Capture the cell that displays the provided text and extract its (X, Y) central coordinate. 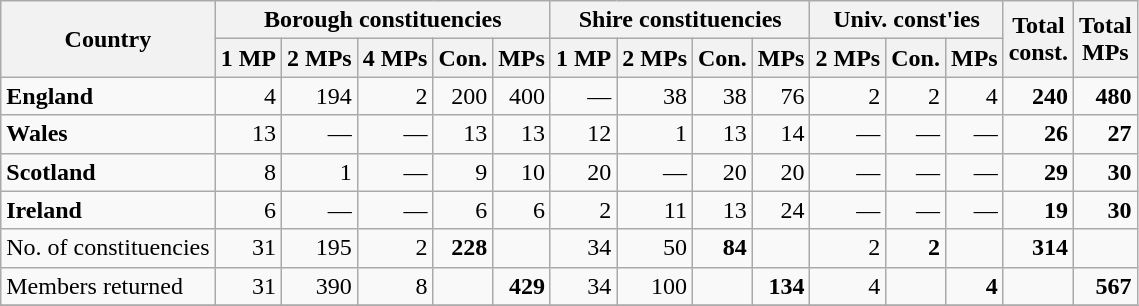
429 (522, 286)
134 (781, 286)
314 (1038, 248)
Total const. (1038, 39)
12 (583, 134)
480 (1106, 96)
50 (655, 248)
No. of constituencies (108, 248)
9 (463, 172)
400 (522, 96)
Scotland (108, 172)
24 (781, 210)
194 (319, 96)
567 (1106, 286)
100 (655, 286)
Ireland (108, 210)
19 (1038, 210)
390 (319, 286)
240 (1038, 96)
200 (463, 96)
Members returned (108, 286)
84 (723, 248)
Country (108, 39)
14 (781, 134)
Borough constituencies (382, 20)
10 (522, 172)
195 (319, 248)
England (108, 96)
Total MPs (1106, 39)
26 (1038, 134)
228 (463, 248)
4 MPs (395, 58)
29 (1038, 172)
27 (1106, 134)
76 (781, 96)
Shire constituencies (680, 20)
Wales (108, 134)
Univ. const'ies (906, 20)
11 (655, 210)
